For the text-containing cell, return its midpoint in [x, y] coordinate format. 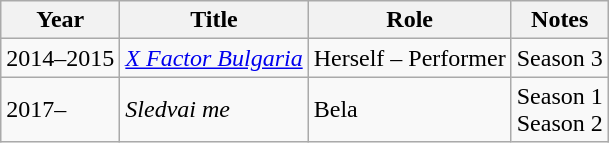
Notes [560, 20]
Title [214, 20]
Bela [410, 110]
Season 1 Season 2 [560, 110]
2017– [60, 110]
Year [60, 20]
Sledvai me [214, 110]
X Factor Bulgaria [214, 58]
Season 3 [560, 58]
Role [410, 20]
2014–2015 [60, 58]
Herself – Performer [410, 58]
